Extract the (X, Y) coordinate from the center of the cell holding the provided text.  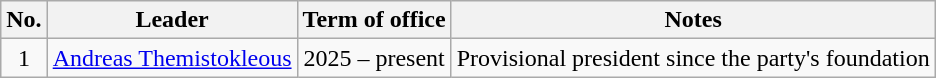
Provisional president since the party's foundation (693, 58)
1 (24, 58)
Andreas Themistokleous (172, 58)
Notes (693, 20)
No. (24, 20)
Term of office (374, 20)
Leader (172, 20)
2025 – present (374, 58)
